Return the (X, Y) coordinate for the center point of the cell that contains the specified text.  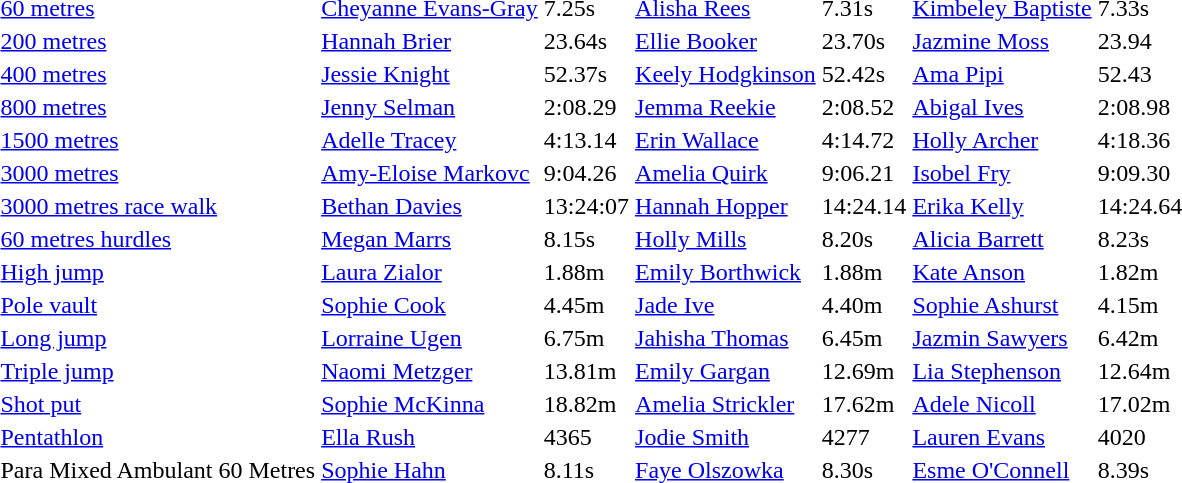
8.20s (864, 239)
Jahisha Thomas (726, 338)
Amelia Strickler (726, 404)
Naomi Metzger (430, 371)
Keely Hodgkinson (726, 74)
Jazmine Moss (1002, 41)
Jenny Selman (430, 107)
Holly Mills (726, 239)
Ama Pipi (1002, 74)
14:24.14 (864, 206)
Ellie Booker (726, 41)
2:08.29 (586, 107)
Adele Nicoll (1002, 404)
Hannah Brier (430, 41)
Jazmin Sawyers (1002, 338)
Holly Archer (1002, 140)
Jemma Reekie (726, 107)
52.37s (586, 74)
Alicia Barrett (1002, 239)
6.45m (864, 338)
4365 (586, 437)
4.40m (864, 305)
Lorraine Ugen (430, 338)
Emily Gargan (726, 371)
4:13.14 (586, 140)
Jade Ive (726, 305)
17.62m (864, 404)
9:04.26 (586, 173)
Lia Stephenson (1002, 371)
Erika Kelly (1002, 206)
Emily Borthwick (726, 272)
Laura Zialor (430, 272)
Kate Anson (1002, 272)
13:24:07 (586, 206)
Jodie Smith (726, 437)
Ella Rush (430, 437)
4:14.72 (864, 140)
2:08.52 (864, 107)
18.82m (586, 404)
23.70s (864, 41)
6.75m (586, 338)
12.69m (864, 371)
Megan Marrs (430, 239)
9:06.21 (864, 173)
52.42s (864, 74)
Bethan Davies (430, 206)
Hannah Hopper (726, 206)
23.64s (586, 41)
4.45m (586, 305)
Jessie Knight (430, 74)
Erin Wallace (726, 140)
Amy-Eloise Markovc (430, 173)
Sophie McKinna (430, 404)
13.81m (586, 371)
Adelle Tracey (430, 140)
8.15s (586, 239)
Sophie Cook (430, 305)
Abigal Ives (1002, 107)
Sophie Ashurst (1002, 305)
Amelia Quirk (726, 173)
Lauren Evans (1002, 437)
4277 (864, 437)
Isobel Fry (1002, 173)
